Detect which cell encompasses the target text, then output its [X, Y] center coordinate. 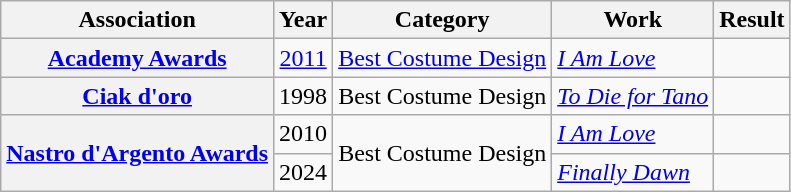
Year [304, 20]
Association [138, 20]
Result [752, 20]
Academy Awards [138, 58]
Work [633, 20]
2011 [304, 58]
2024 [304, 172]
Nastro d'Argento Awards [138, 153]
Ciak d'oro [138, 96]
To Die for Tano [633, 96]
Category [442, 20]
1998 [304, 96]
Finally Dawn [633, 172]
2010 [304, 134]
